Provide the (x, y) coordinate of the cell's center where the given text is located.  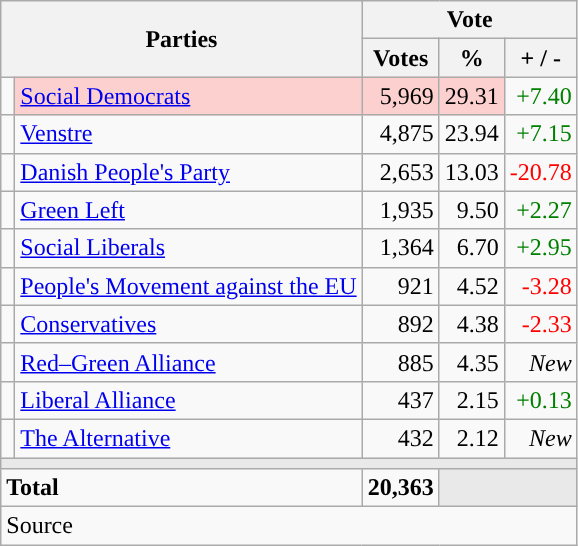
892 (400, 324)
23.94 (472, 134)
% (472, 58)
29.31 (472, 96)
Parties (182, 39)
Liberal Alliance (188, 400)
Red–Green Alliance (188, 362)
2,653 (400, 172)
Social Liberals (188, 248)
Conservatives (188, 324)
20,363 (400, 488)
921 (400, 286)
Total (182, 488)
1,364 (400, 248)
+2.27 (540, 210)
4,875 (400, 134)
+0.13 (540, 400)
People's Movement against the EU (188, 286)
-2.33 (540, 324)
1,935 (400, 210)
4.38 (472, 324)
5,969 (400, 96)
Vote (470, 20)
2.15 (472, 400)
13.03 (472, 172)
9.50 (472, 210)
885 (400, 362)
Venstre (188, 134)
4.35 (472, 362)
4.52 (472, 286)
437 (400, 400)
+ / - (540, 58)
Green Left (188, 210)
6.70 (472, 248)
+7.15 (540, 134)
Votes (400, 58)
2.12 (472, 438)
+2.95 (540, 248)
+7.40 (540, 96)
Source (290, 526)
Social Democrats (188, 96)
-3.28 (540, 286)
432 (400, 438)
-20.78 (540, 172)
Danish People's Party (188, 172)
The Alternative (188, 438)
